Detect which cell encompasses the target text, then output its [X, Y] center coordinate. 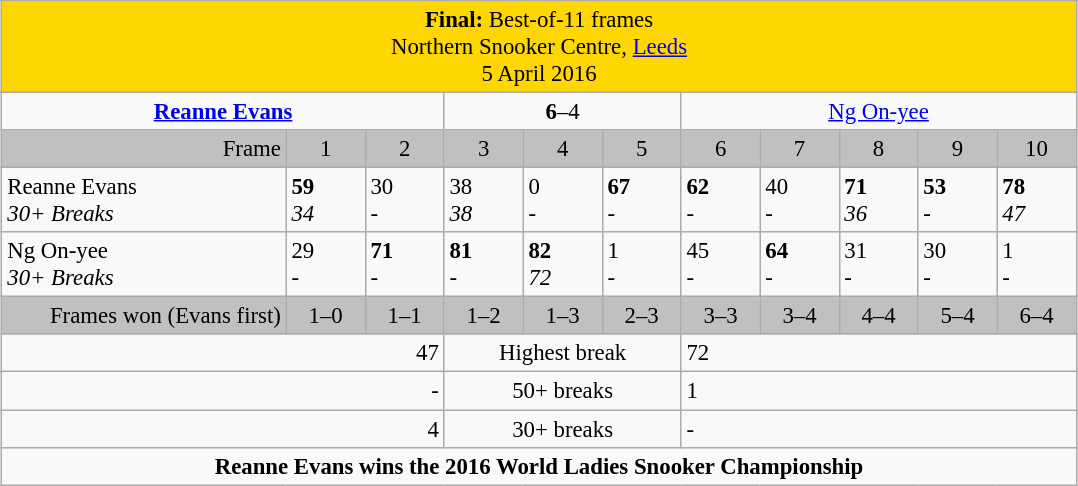
6 [720, 149]
53- [958, 200]
1–1 [404, 316]
5934 [326, 200]
Reanne Evans [223, 112]
2 [404, 149]
31- [878, 264]
72 [878, 353]
3 [484, 149]
45- [720, 264]
Final: Best-of-11 framesNorthern Snooker Centre, Leeds5 April 2016 [539, 47]
1–2 [484, 316]
Reanne Evans wins the 2016 World Ladies Snooker Championship [539, 466]
50+ breaks [562, 391]
8 [878, 149]
2–3 [642, 316]
Reanne Evans 30+ Breaks [144, 200]
8272 [562, 264]
5–4 [958, 316]
62- [720, 200]
10 [1036, 149]
Highest break [562, 353]
40- [800, 200]
7136 [878, 200]
7 [800, 149]
29- [326, 264]
4–4 [878, 316]
Frame [144, 149]
9 [958, 149]
Frames won (Evans first) [144, 316]
47 [223, 353]
5 [642, 149]
0- [562, 200]
3–4 [800, 316]
71- [404, 264]
81- [484, 264]
7847 [1036, 200]
67- [642, 200]
Ng On-yee [878, 112]
30+ breaks [562, 429]
64- [800, 264]
3838 [484, 200]
1–3 [562, 316]
3–3 [720, 316]
1–0 [326, 316]
Ng On-yee 30+ Breaks [144, 264]
